Capture the cell that displays the provided text and extract its (X, Y) central coordinate. 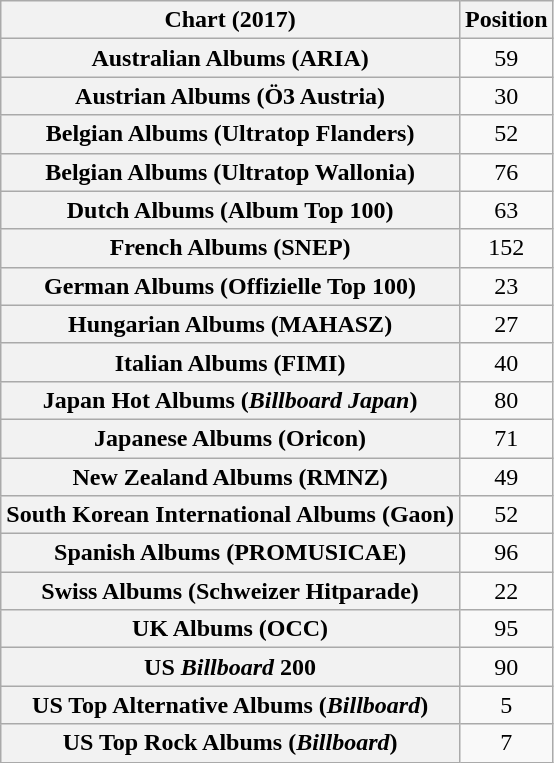
Italian Albums (FIMI) (230, 362)
US Billboard 200 (230, 667)
5 (506, 705)
7 (506, 743)
80 (506, 400)
South Korean International Albums (Gaon) (230, 515)
German Albums (Offizielle Top 100) (230, 286)
UK Albums (OCC) (230, 629)
27 (506, 324)
Australian Albums (ARIA) (230, 58)
76 (506, 172)
49 (506, 477)
59 (506, 58)
Dutch Albums (Album Top 100) (230, 210)
90 (506, 667)
Chart (2017) (230, 20)
Japan Hot Albums (Billboard Japan) (230, 400)
71 (506, 438)
Hungarian Albums (MAHASZ) (230, 324)
Belgian Albums (Ultratop Wallonia) (230, 172)
95 (506, 629)
23 (506, 286)
Austrian Albums (Ö3 Austria) (230, 96)
63 (506, 210)
Belgian Albums (Ultratop Flanders) (230, 134)
French Albums (SNEP) (230, 248)
Swiss Albums (Schweizer Hitparade) (230, 591)
New Zealand Albums (RMNZ) (230, 477)
Position (506, 20)
US Top Rock Albums (Billboard) (230, 743)
US Top Alternative Albums (Billboard) (230, 705)
152 (506, 248)
Japanese Albums (Oricon) (230, 438)
Spanish Albums (PROMUSICAE) (230, 553)
40 (506, 362)
30 (506, 96)
96 (506, 553)
22 (506, 591)
